Extract the [X, Y] coordinate from the center of the cell holding the provided text.  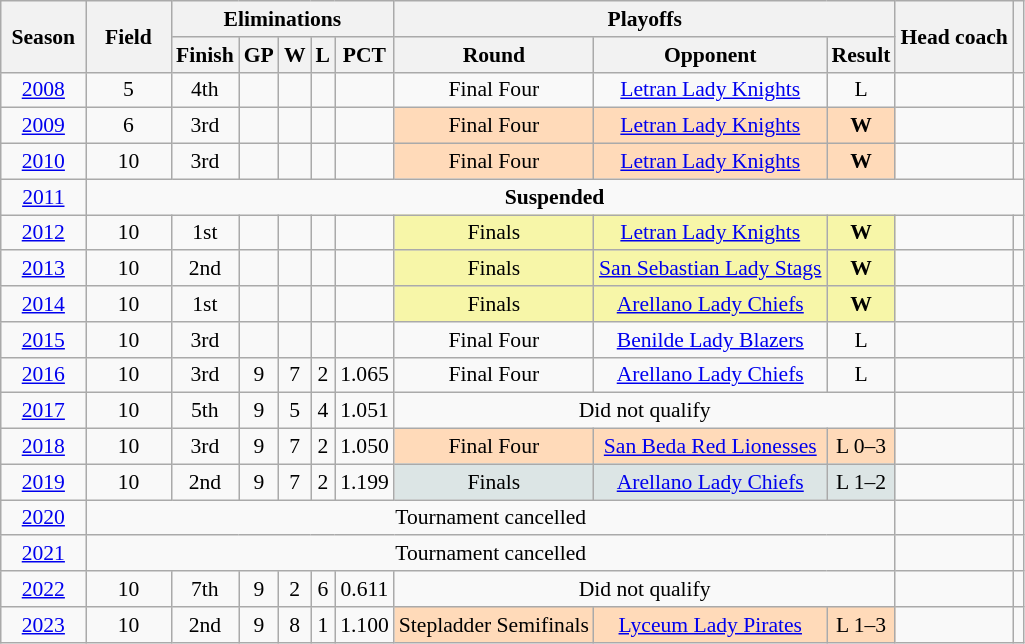
PCT [364, 55]
2012 [44, 233]
Head coach [954, 36]
2015 [44, 340]
2023 [44, 625]
4 [324, 411]
Opponent [710, 55]
1.100 [364, 625]
4th [205, 90]
1 [324, 625]
Field [128, 36]
2022 [44, 589]
Season [44, 36]
L 1–2 [862, 482]
L 1–3 [862, 625]
8 [295, 625]
Stepladder Semifinals [494, 625]
Lyceum Lady Pirates [710, 625]
2018 [44, 447]
Benilde Lady Blazers [710, 340]
Finish [205, 55]
San Sebastian Lady Stags [710, 269]
2009 [44, 126]
Playoffs [645, 19]
Suspended [554, 197]
1.065 [364, 375]
2021 [44, 554]
1.050 [364, 447]
San Beda Red Lionesses [710, 447]
2013 [44, 269]
L 0–3 [862, 447]
7th [205, 589]
2017 [44, 411]
2011 [44, 197]
2019 [44, 482]
GP [259, 55]
Result [862, 55]
Eliminations [282, 19]
1.199 [364, 482]
5th [205, 411]
2010 [44, 162]
2016 [44, 375]
2008 [44, 90]
0.611 [364, 589]
Round [494, 55]
2020 [44, 518]
1.051 [364, 411]
2014 [44, 304]
